From the cell containing the given text, extract its center point as (x, y) coordinate. 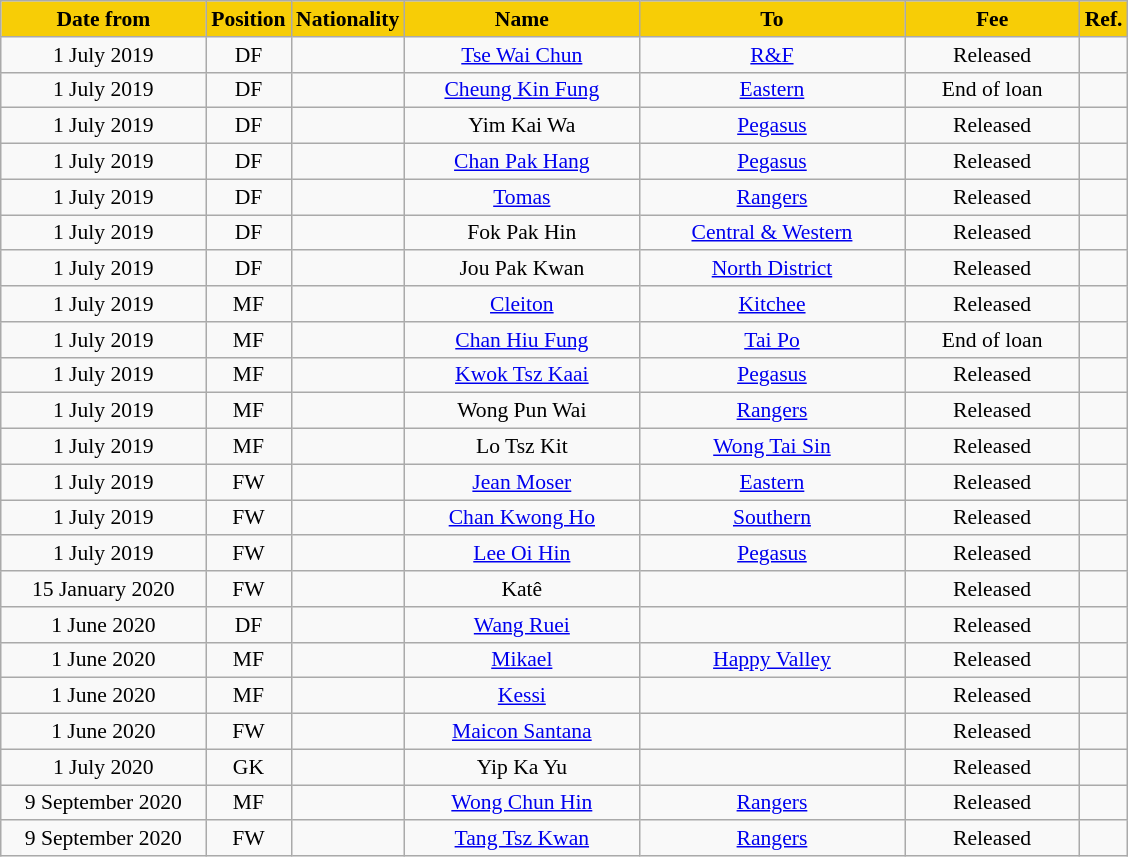
Wang Ruei (522, 625)
Happy Valley (772, 660)
Southern (772, 518)
Lo Tsz Kit (522, 447)
Position (248, 19)
1 July 2020 (104, 767)
Jean Moser (522, 482)
Katê (522, 589)
Nationality (348, 19)
Mikael (522, 660)
Central & Western (772, 233)
15 January 2020 (104, 589)
Cleiton (522, 304)
To (772, 19)
Chan Hiu Fung (522, 340)
Name (522, 19)
Ref. (1104, 19)
Tomas (522, 197)
Kwok Tsz Kaai (522, 375)
R&F (772, 55)
Tse Wai Chun (522, 55)
Wong Tai Sin (772, 447)
Chan Pak Hang (522, 162)
Yip Ka Yu (522, 767)
Wong Chun Hin (522, 803)
Fok Pak Hin (522, 233)
Kitchee (772, 304)
GK (248, 767)
North District (772, 269)
Maicon Santana (522, 732)
Kessi (522, 696)
Date from (104, 19)
Wong Pun Wai (522, 411)
Tang Tsz Kwan (522, 839)
Tai Po (772, 340)
Yim Kai Wa (522, 126)
Cheung Kin Fung (522, 90)
Chan Kwong Ho (522, 518)
Fee (992, 19)
Lee Oi Hin (522, 554)
Jou Pak Kwan (522, 269)
